Return the [x, y] coordinate for the center point of the cell that contains the specified text.  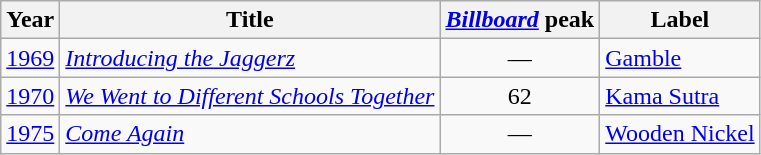
62 [520, 96]
Billboard peak [520, 20]
We Went to Different Schools Together [250, 96]
Gamble [680, 58]
Kama Sutra [680, 96]
Introducing the Jaggerz [250, 58]
Label [680, 20]
Title [250, 20]
1975 [30, 134]
Wooden Nickel [680, 134]
1970 [30, 96]
Come Again [250, 134]
Year [30, 20]
1969 [30, 58]
